Provide the (X, Y) coordinate of the cell's center where the given text is located.  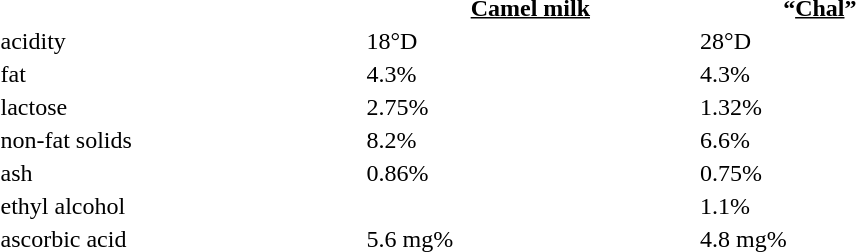
0.86% (530, 173)
8.2% (530, 140)
4.3% (530, 74)
2.75% (530, 107)
18°D (530, 41)
